Output the [X, Y] coordinate of the center of the cell containing the given text.  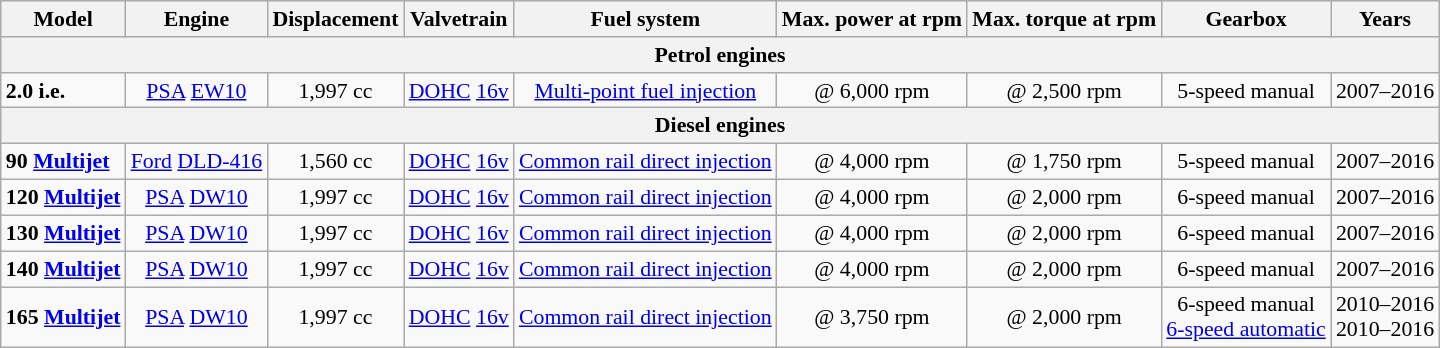
6-speed manual6-speed automatic [1246, 316]
Gearbox [1246, 18]
1,560 cc [335, 161]
Diesel engines [720, 125]
Multi-point fuel injection [646, 90]
90 Multijet [64, 161]
120 Multijet [64, 197]
Ford DLD-416 [197, 161]
PSA EW10 [197, 90]
Fuel system [646, 18]
@ 2,500 rpm [1064, 90]
@ 6,000 rpm [872, 90]
165 Multijet [64, 316]
Max. torque at rpm [1064, 18]
130 Multijet [64, 233]
Years [1385, 18]
Petrol engines [720, 54]
2.0 i.e. [64, 90]
Model [64, 18]
Valvetrain [459, 18]
@ 3,750 rpm [872, 316]
@ 1,750 rpm [1064, 161]
140 Multijet [64, 268]
Max. power at rpm [872, 18]
Displacement [335, 18]
2010–20162010–2016 [1385, 316]
Engine [197, 18]
